Return the (x, y) coordinate for the center point of the cell that contains the specified text.  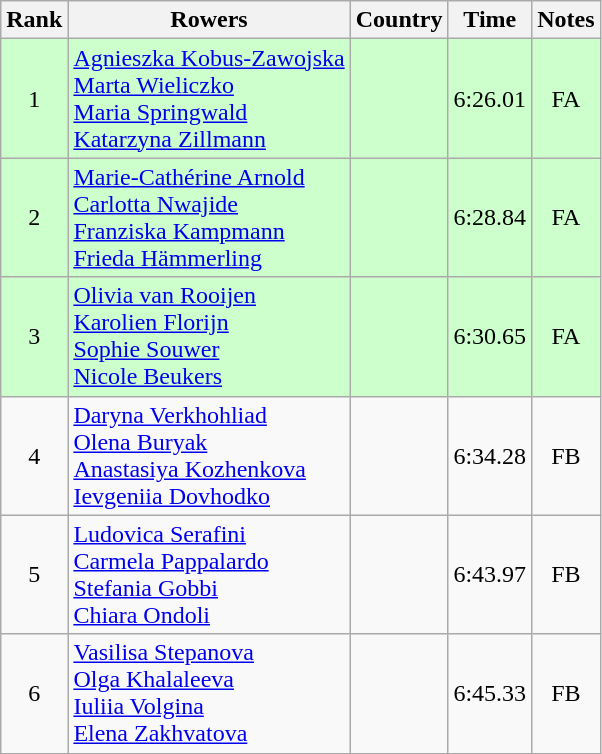
Daryna VerkhohliadOlena BuryakAnastasiya KozhenkovaIevgeniia Dovhodko (209, 456)
Rowers (209, 20)
Ludovica SerafiniCarmela PappalardoStefania GobbiChiara Ondoli (209, 574)
6:26.01 (490, 98)
5 (34, 574)
6:34.28 (490, 456)
6:43.97 (490, 574)
Rank (34, 20)
6:30.65 (490, 336)
4 (34, 456)
6:28.84 (490, 218)
1 (34, 98)
Marie-Cathérine ArnoldCarlotta NwajideFranziska KampmannFrieda Hämmerling (209, 218)
Vasilisa StepanovaOlga KhalaleevaIuliia VolginaElena Zakhvatova (209, 694)
Notes (566, 20)
Agnieszka Kobus-ZawojskaMarta WieliczkoMaria SpringwaldKatarzyna Zillmann (209, 98)
Olivia van RooijenKarolien FlorijnSophie SouwerNicole Beukers (209, 336)
2 (34, 218)
3 (34, 336)
6 (34, 694)
6:45.33 (490, 694)
Time (490, 20)
Country (399, 20)
